Return (X, Y) of the center of cell containing provided text 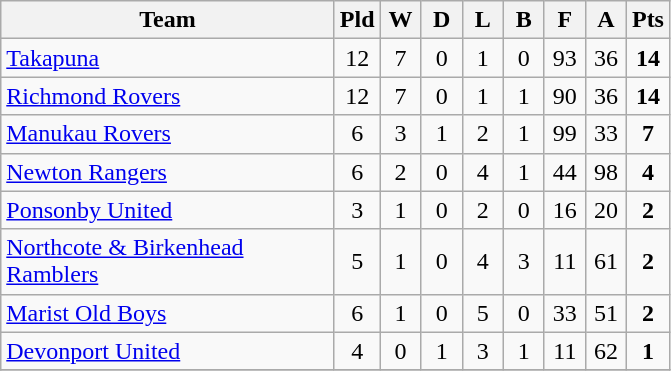
F (564, 20)
61 (606, 262)
Team (168, 20)
Manukau Rovers (168, 134)
44 (564, 172)
51 (606, 313)
D (442, 20)
A (606, 20)
16 (564, 210)
Pld (357, 20)
Pts (648, 20)
98 (606, 172)
20 (606, 210)
Northcote & Birkenhead Ramblers (168, 262)
99 (564, 134)
90 (564, 96)
93 (564, 58)
W (400, 20)
62 (606, 351)
L (482, 20)
Richmond Rovers (168, 96)
Devonport United (168, 351)
Marist Old Boys (168, 313)
Ponsonby United (168, 210)
Takapuna (168, 58)
Newton Rangers (168, 172)
B (524, 20)
